Extract the [X, Y] coordinate from the center of the cell holding the provided text.  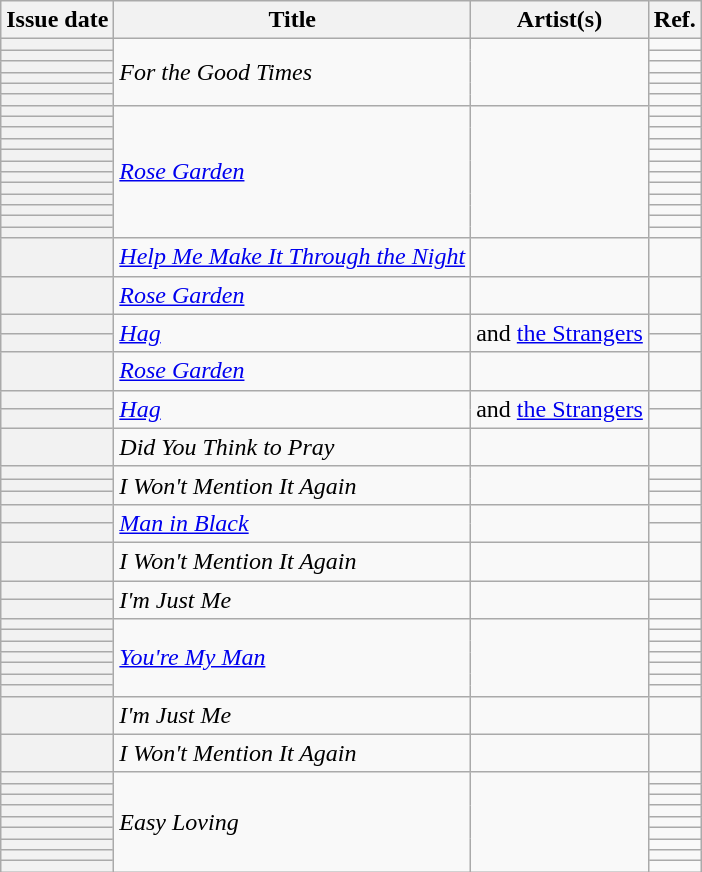
Title [292, 20]
Help Me Make It Through the Night [292, 257]
Ref. [674, 20]
Did You Think to Pray [292, 447]
You're My Man [292, 658]
Man in Black [292, 523]
Issue date [58, 20]
Easy Loving [292, 822]
For the Good Times [292, 72]
Artist(s) [560, 20]
